Search for the cell housing the specified text and yield its [x, y] center coordinate. 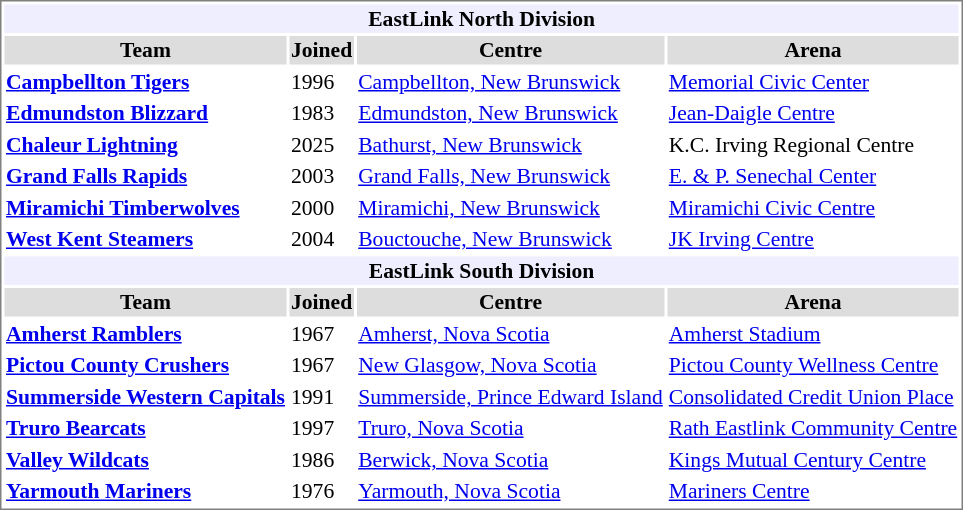
Bouctouche, New Brunswick [511, 239]
Summerside, Prince Edward Island [511, 396]
Kings Mutual Century Centre [812, 460]
New Glasgow, Nova Scotia [511, 365]
Consolidated Credit Union Place [812, 396]
Chaleur Lightning [145, 144]
EastLink South Division [481, 270]
Grand Falls Rapids [145, 176]
JK Irving Centre [812, 239]
1997 [322, 428]
Rath Eastlink Community Centre [812, 428]
1991 [322, 396]
Miramichi Civic Centre [812, 208]
Bathurst, New Brunswick [511, 144]
K.C. Irving Regional Centre [812, 144]
Amherst Stadium [812, 334]
Yarmouth Mariners [145, 491]
2003 [322, 176]
Berwick, Nova Scotia [511, 460]
EastLink North Division [481, 18]
1986 [322, 460]
Edmundston, New Brunswick [511, 113]
Campbellton, New Brunswick [511, 82]
1983 [322, 113]
Grand Falls, New Brunswick [511, 176]
1976 [322, 491]
Mariners Centre [812, 491]
Jean-Daigle Centre [812, 113]
Miramichi, New Brunswick [511, 208]
2004 [322, 239]
2025 [322, 144]
Memorial Civic Center [812, 82]
Miramichi Timberwolves [145, 208]
Edmundston Blizzard [145, 113]
2000 [322, 208]
West Kent Steamers [145, 239]
Truro, Nova Scotia [511, 428]
Amherst, Nova Scotia [511, 334]
Truro Bearcats [145, 428]
Valley Wildcats [145, 460]
Campbellton Tigers [145, 82]
Pictou County Wellness Centre [812, 365]
Amherst Ramblers [145, 334]
Yarmouth, Nova Scotia [511, 491]
1996 [322, 82]
Pictou County Crushers [145, 365]
E. & P. Senechal Center [812, 176]
Summerside Western Capitals [145, 396]
